Detect which cell encompasses the target text, then output its [x, y] center coordinate. 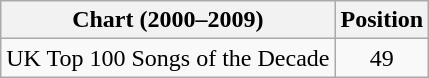
UK Top 100 Songs of the Decade [168, 58]
49 [382, 58]
Position [382, 20]
Chart (2000–2009) [168, 20]
